Search for the cell housing the specified text and yield its (x, y) center coordinate. 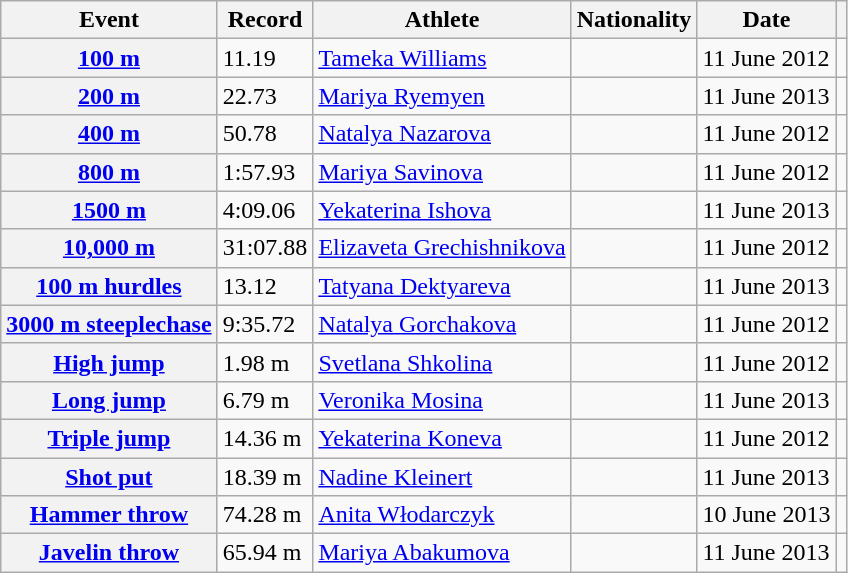
Yekaterina Koneva (442, 438)
Tameka Williams (442, 58)
Nadine Kleinert (442, 477)
1500 m (109, 210)
9:35.72 (265, 324)
Javelin throw (109, 553)
Tatyana Dektyareva (442, 286)
1:57.93 (265, 172)
Triple jump (109, 438)
65.94 m (265, 553)
Mariya Abakumova (442, 553)
Elizaveta Grechishnikova (442, 248)
74.28 m (265, 515)
Veronika Mosina (442, 400)
Anita Włodarczyk (442, 515)
10 June 2013 (766, 515)
High jump (109, 362)
200 m (109, 96)
14.36 m (265, 438)
Record (265, 20)
Shot put (109, 477)
Hammer throw (109, 515)
Yekaterina Ishova (442, 210)
100 m (109, 58)
Long jump (109, 400)
Mariya Savinova (442, 172)
800 m (109, 172)
10,000 m (109, 248)
3000 m steeplechase (109, 324)
Date (766, 20)
50.78 (265, 134)
1.98 m (265, 362)
Mariya Ryemyen (442, 96)
Natalya Gorchakova (442, 324)
Svetlana Shkolina (442, 362)
13.12 (265, 286)
400 m (109, 134)
Natalya Nazarova (442, 134)
22.73 (265, 96)
Athlete (442, 20)
100 m hurdles (109, 286)
31:07.88 (265, 248)
11.19 (265, 58)
Event (109, 20)
Nationality (634, 20)
4:09.06 (265, 210)
18.39 m (265, 477)
6.79 m (265, 400)
